Extract the (X, Y) coordinate from the center of the cell holding the provided text.  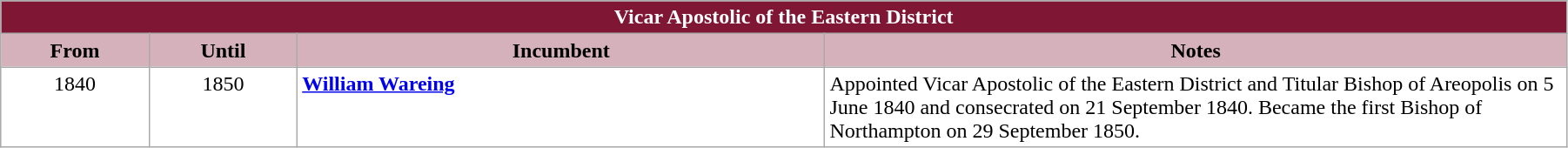
Notes (1196, 50)
Incumbent (561, 50)
1840 (75, 107)
William Wareing (561, 107)
Vicar Apostolic of the Eastern District (784, 17)
1850 (223, 107)
From (75, 50)
Until (223, 50)
